For the text-containing cell, return its midpoint in (x, y) coordinate format. 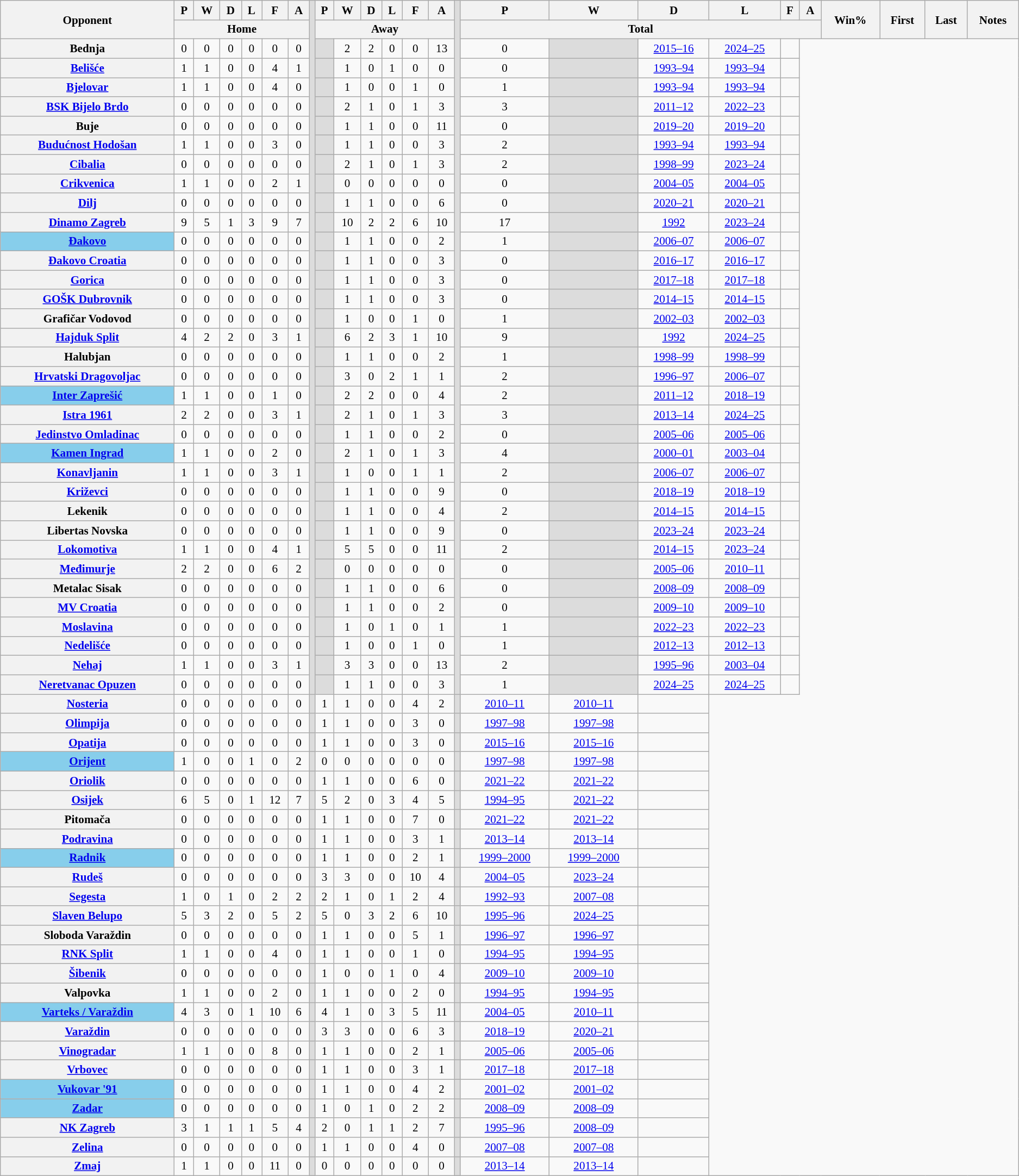
Cibalia (87, 164)
Away (385, 29)
Valpovka (87, 993)
Nehaj (87, 665)
Kamen Ingrad (87, 453)
Opatija (87, 742)
Metalac Sisak (87, 588)
Pitomača (87, 819)
Olimpija (87, 723)
Bjelovar (87, 87)
Konavljanin (87, 472)
8 (275, 1050)
Inter Zaprešić (87, 396)
Crikvenica (87, 184)
Grafičar Vodovod (87, 319)
Nosteria (87, 704)
12 (275, 800)
Total (641, 29)
Budućnost Hodošan (87, 145)
Hrvatski Dragovoljac (87, 376)
Orijent (87, 761)
Bednja (87, 49)
Varaždin (87, 1031)
Segesta (87, 896)
Home (242, 29)
2000–01 (674, 453)
Belišće (87, 67)
Đakovo (87, 241)
GOŠK Dubrovnik (87, 299)
Sloboda Varaždin (87, 935)
Buje (87, 125)
First (902, 20)
Međimurje (87, 569)
Rudeš (87, 878)
Varteks / Varaždin (87, 1012)
Lekenik (87, 511)
Podravina (87, 838)
Notes (993, 20)
Vrbovec (87, 1070)
Nedelišće (87, 646)
Vukovar '91 (87, 1088)
17 (505, 222)
Slaven Belupo (87, 916)
Jedinstvo Omladinac (87, 434)
BSK Bijelo Brdo (87, 107)
Win% (851, 20)
Gorica (87, 279)
Hajduk Split (87, 337)
Lokomotiva (87, 549)
RNK Split (87, 954)
Zadar (87, 1108)
Oriolik (87, 781)
Halubjan (87, 357)
Radnik (87, 858)
MV Croatia (87, 607)
Dilj (87, 202)
Đakovo Croatia (87, 261)
Opponent (87, 20)
Vinogradar (87, 1050)
Istra 1961 (87, 414)
Zmaj (87, 1166)
Dinamo Zagreb (87, 222)
Šibenik (87, 973)
Neretvanac Opuzen (87, 684)
Last (946, 20)
Križevci (87, 491)
Moslavina (87, 626)
1992–93 (505, 896)
Libertas Novska (87, 531)
Zelina (87, 1147)
Osijek (87, 800)
NK Zagreb (87, 1128)
